Find where the given text appears and provide that cell's center as [X, Y] coordinate. 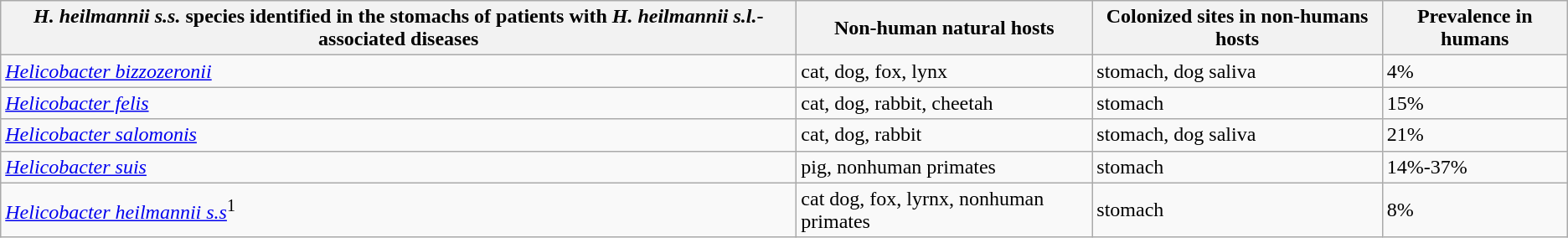
Helicobacter bizzozeronii [399, 71]
cat, dog, fox, lynx [945, 71]
Prevalence in humans [1474, 28]
15% [1474, 103]
Helicobacter salomonis [399, 135]
cat dog, fox, lyrnx, nonhuman primates [945, 210]
cat, dog, rabbit, cheetah [945, 103]
Colonized sites in non-humans hosts [1237, 28]
pig, nonhuman primates [945, 167]
4% [1474, 71]
cat, dog, rabbit [945, 135]
H. heilmannii s.s. species identified in the stomachs of patients with H. heilmannii s.l.-associated diseases [399, 28]
21% [1474, 135]
Helicobacter suis [399, 167]
Non-human natural hosts [945, 28]
Helicobacter felis [399, 103]
Helicobacter heilmannii s.s1 [399, 210]
8% [1474, 210]
14%-37% [1474, 167]
